Search for the cell housing the specified text and yield its [X, Y] center coordinate. 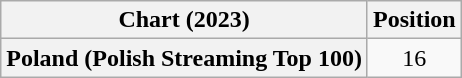
16 [414, 58]
Poland (Polish Streaming Top 100) [184, 58]
Position [414, 20]
Chart (2023) [184, 20]
